Capture the cell that displays the provided text and extract its [x, y] central coordinate. 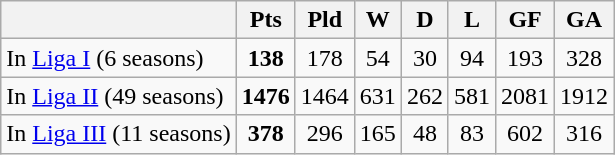
W [378, 20]
296 [324, 134]
In Liga I (6 seasons) [118, 58]
378 [266, 134]
48 [424, 134]
In Liga III (11 seasons) [118, 134]
94 [472, 58]
54 [378, 58]
30 [424, 58]
L [472, 20]
581 [472, 96]
193 [526, 58]
165 [378, 134]
1464 [324, 96]
Pld [324, 20]
178 [324, 58]
D [424, 20]
1476 [266, 96]
262 [424, 96]
138 [266, 58]
83 [472, 134]
316 [584, 134]
GF [526, 20]
2081 [526, 96]
631 [378, 96]
1912 [584, 96]
602 [526, 134]
Pts [266, 20]
328 [584, 58]
In Liga II (49 seasons) [118, 96]
GA [584, 20]
